Pinpoint the cell where the given text exists, returning its (X, Y) midpoint coordinate. 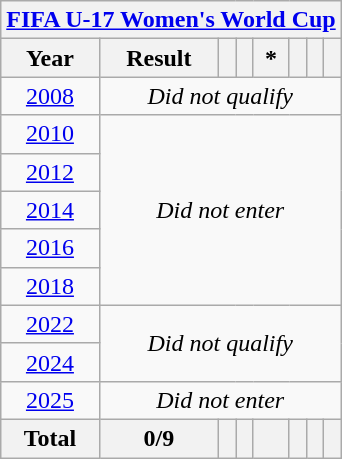
2012 (50, 172)
FIFA U-17 Women's World Cup (171, 20)
2016 (50, 248)
2018 (50, 286)
2025 (50, 400)
2010 (50, 134)
Result (158, 58)
Total (50, 438)
* (271, 58)
2008 (50, 96)
2014 (50, 210)
0/9 (158, 438)
Year (50, 58)
2024 (50, 362)
2022 (50, 324)
